Pinpoint the cell where the given text exists, returning its [X, Y] midpoint coordinate. 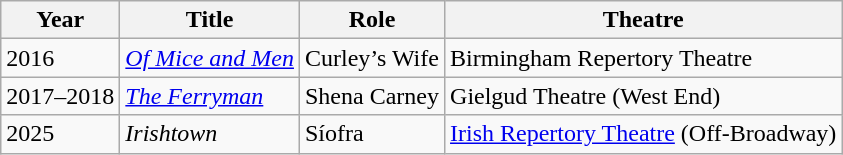
Theatre [644, 20]
2016 [60, 58]
Gielgud Theatre (West End) [644, 96]
Year [60, 20]
Síofra [372, 134]
Birmingham Repertory Theatre [644, 58]
Of Mice and Men [210, 58]
Irishtown [210, 134]
The Ferryman [210, 96]
Shena Carney [372, 96]
2025 [60, 134]
Role [372, 20]
Title [210, 20]
2017–2018 [60, 96]
Irish Repertory Theatre (Off-Broadway) [644, 134]
Curley’s Wife [372, 58]
